Identify which cell holds the provided text, then report its (x, y) central coordinate. 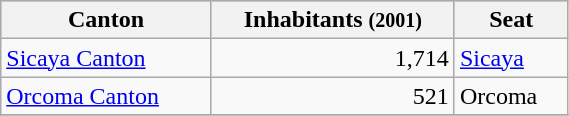
1,714 (332, 58)
Canton (106, 20)
Sicaya Canton (106, 58)
Orcoma (511, 96)
Orcoma Canton (106, 96)
Sicaya (511, 58)
Inhabitants (2001) (332, 20)
521 (332, 96)
Seat (511, 20)
